Determine the [x, y] coordinate at the center of the cell enclosing the given text.  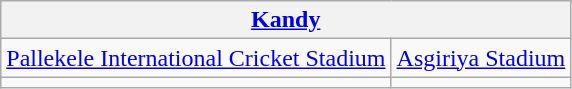
Asgiriya Stadium [481, 58]
Pallekele International Cricket Stadium [196, 58]
Kandy [286, 20]
